Find where the given text appears and provide that cell's center as (x, y) coordinate. 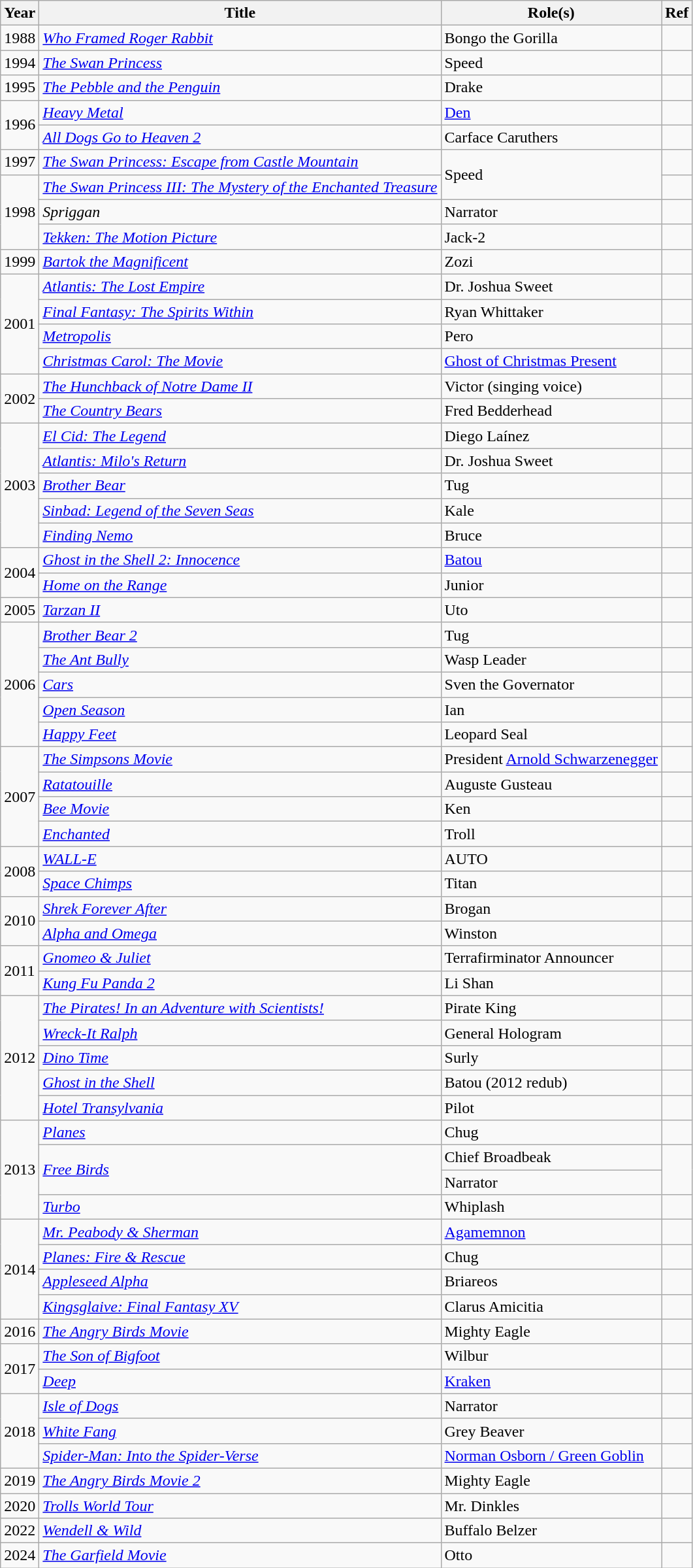
1995 (20, 88)
Grey Beaver (551, 1431)
WALL-E (240, 859)
Ryan Whittaker (551, 312)
2010 (20, 921)
Li Shan (551, 983)
Leopard Seal (551, 735)
Carface Caruthers (551, 137)
1994 (20, 63)
2018 (20, 1431)
2020 (20, 1505)
President Arnold Schwarzenegger (551, 759)
Finding Nemo (240, 535)
Wasp Leader (551, 659)
Troll (551, 834)
1999 (20, 261)
The Swan Princess III: The Mystery of the Enchanted Treasure (240, 187)
1988 (20, 38)
Drake (551, 88)
Metropolis (240, 337)
Christmas Carol: The Movie (240, 361)
Heavy Metal (240, 112)
Sven the Governator (551, 684)
Bruce (551, 535)
Bee Movie (240, 809)
All Dogs Go to Heaven 2 (240, 137)
Alpha and Omega (240, 933)
Final Fantasy: The Spirits Within (240, 312)
Uto (551, 610)
2006 (20, 684)
Wilbur (551, 1356)
The Ant Bully (240, 659)
Planes: Fire & Rescue (240, 1257)
Kung Fu Panda 2 (240, 983)
Role(s) (551, 13)
Space Chimps (240, 884)
2005 (20, 610)
Terrafirminator Announcer (551, 958)
2013 (20, 1170)
El Cid: The Legend (240, 436)
The Angry Birds Movie 2 (240, 1480)
Brogan (551, 909)
Briareos (551, 1282)
2012 (20, 1058)
2024 (20, 1556)
Jack-2 (551, 237)
Free Birds (240, 1170)
Wendell & Wild (240, 1531)
Happy Feet (240, 735)
Den (551, 112)
2007 (20, 797)
Sinbad: Legend of the Seven Seas (240, 510)
Cars (240, 684)
The Garfield Movie (240, 1556)
General Hologram (551, 1033)
Chief Broadbeak (551, 1158)
Trolls World Tour (240, 1505)
Mr. Dinkles (551, 1505)
Spider-Man: Into the Spider-Verse (240, 1456)
Winston (551, 933)
Whiplash (551, 1207)
Mr. Peabody & Sherman (240, 1232)
Zozi (551, 261)
2003 (20, 486)
Title (240, 13)
2004 (20, 573)
2016 (20, 1331)
Home on the Range (240, 585)
Brother Bear (240, 486)
Gnomeo & Juliet (240, 958)
Appleseed Alpha (240, 1282)
2002 (20, 399)
Tekken: The Motion Picture (240, 237)
Buffalo Belzer (551, 1531)
The Angry Birds Movie (240, 1331)
1996 (20, 125)
2011 (20, 971)
The Swan Princess: Escape from Castle Mountain (240, 162)
Kale (551, 510)
2008 (20, 871)
Fred Bedderhead (551, 411)
Hotel Transylvania (240, 1108)
AUTO (551, 859)
Isle of Dogs (240, 1406)
1998 (20, 212)
Planes (240, 1133)
Year (20, 13)
1997 (20, 162)
Pero (551, 337)
Batou (2012 redub) (551, 1082)
Auguste Gusteau (551, 784)
Clarus Amicitia (551, 1307)
Otto (551, 1556)
The Swan Princess (240, 63)
Titan (551, 884)
Pirate King (551, 1008)
The Pebble and the Penguin (240, 88)
Wreck-It Ralph (240, 1033)
Bartok the Magnificent (240, 261)
Victor (singing voice) (551, 386)
Ghost in the Shell 2: Innocence (240, 560)
Batou (551, 560)
Shrek Forever After (240, 909)
Atlantis: Milo's Return (240, 461)
Enchanted (240, 834)
The Simpsons Movie (240, 759)
The Hunchback of Notre Dame II (240, 386)
Diego Laínez (551, 436)
2001 (20, 324)
Agamemnon (551, 1232)
Ken (551, 809)
Ian (551, 709)
Deep (240, 1381)
Tarzan II (240, 610)
Pilot (551, 1108)
Ratatouille (240, 784)
2017 (20, 1369)
Spriggan (240, 212)
Dino Time (240, 1058)
Ghost in the Shell (240, 1082)
Kraken (551, 1381)
The Son of Bigfoot (240, 1356)
2019 (20, 1480)
Brother Bear 2 (240, 635)
The Pirates! In an Adventure with Scientists! (240, 1008)
2014 (20, 1269)
Open Season (240, 709)
Surly (551, 1058)
Who Framed Roger Rabbit (240, 38)
Turbo (240, 1207)
Norman Osborn / Green Goblin (551, 1456)
White Fang (240, 1431)
Ghost of Christmas Present (551, 361)
Kingsglaive: Final Fantasy XV (240, 1307)
Bongo the Gorilla (551, 38)
Junior (551, 585)
The Country Bears (240, 411)
Ref (677, 13)
Atlantis: The Lost Empire (240, 286)
2022 (20, 1531)
